Extract the [X, Y] coordinate from the center of the cell holding the provided text.  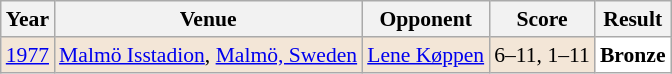
Score [542, 19]
Lene Køppen [426, 55]
Malmö Isstadion, Malmö, Sweden [208, 55]
Opponent [426, 19]
Bronze [633, 55]
6–11, 1–11 [542, 55]
1977 [28, 55]
Year [28, 19]
Result [633, 19]
Venue [208, 19]
